Determine the (x, y) coordinate at the center of the cell enclosing the given text.  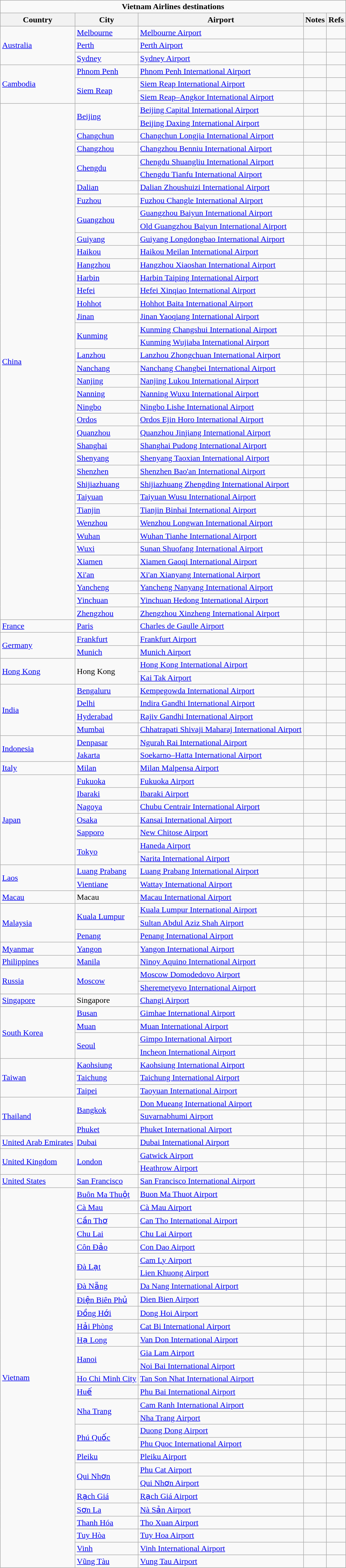
Dalian Zhoushuizi International Airport (221, 187)
Tuy Hoa Airport (221, 1535)
Phú Quốc (107, 1437)
Yinchuan (107, 600)
Yangon (107, 949)
Dalian (107, 187)
Nanjing Lukou International Airport (221, 381)
San Francisco International Airport (221, 1181)
Changzhou (107, 148)
Xi'an (107, 575)
Malaysia (38, 923)
Luang Prabang (107, 871)
Nanning Wuxu International Airport (221, 394)
Guiyang Longdongbao International Airport (221, 239)
Zhengzhou Xinzheng International Airport (221, 613)
Munich (107, 652)
Sơn La (107, 1509)
Pleiku (107, 1456)
Phu Cat Airport (221, 1469)
Côn Đảo (107, 1247)
Melbourne (107, 33)
Haikou Meilan International Airport (221, 252)
Ordos (107, 420)
Nanjing (107, 381)
Huế (107, 1392)
Haikou (107, 252)
Sunan Shuofang International Airport (221, 549)
Charles de Gaulle Airport (221, 626)
Italy (38, 768)
Fukuoka (107, 781)
Australia (38, 45)
Hyderabad (107, 716)
Fuzhou (107, 200)
Soekarno–Hatta International Airport (221, 755)
Penang (107, 936)
Vientiane (107, 884)
Can Tho International Airport (221, 1220)
Xi'an Xianyang International Airport (221, 575)
Yancheng Nanyang International Airport (221, 588)
Sydney Airport (221, 58)
Kansai International Airport (221, 820)
Chu Lai (107, 1234)
Vũng Tàu (107, 1561)
Kunming (107, 336)
Quanzhou Jinjiang International Airport (221, 433)
Rajiv Gandhi International Airport (221, 716)
Vinh International Airport (221, 1548)
Taipei (107, 1091)
China (38, 361)
Perth Airport (221, 45)
Busan (107, 1013)
Hangzhou Xiaoshan International Airport (221, 265)
Nanchang (107, 368)
Muan (107, 1026)
Rạch Giá Airport (221, 1496)
Thailand (38, 1116)
Sydney (107, 58)
Phuket (107, 1129)
Jinan (107, 316)
Haneda Airport (221, 846)
Yangon International Airport (221, 949)
Chubu Centrair International Airport (221, 807)
Beijing Daxing International Airport (221, 123)
Taiyuan (107, 497)
Suvarnabhumi Airport (221, 1116)
Điện Biên Phủ (107, 1299)
Harbin (107, 278)
Hangzhou (107, 265)
United Arab Emirates (38, 1142)
Shenzhen Bao'an International Airport (221, 471)
Wuhan Tianhe International Airport (221, 536)
Tuy Hòa (107, 1535)
Ordos Ejin Horo International Airport (221, 420)
Ngurah Rai International Airport (221, 742)
Guangzhou (107, 220)
Russia (38, 981)
Chengdu Tianfu International Airport (221, 175)
Hefei Xinqiao International Airport (221, 291)
Incheon International Airport (221, 1052)
Indira Gandhi International Airport (221, 703)
Nagoya (107, 807)
Đà Nẵng (107, 1286)
City (107, 20)
Wattay International Airport (221, 884)
Yancheng (107, 588)
Airport (221, 20)
Hohhot Baita International Airport (221, 303)
Paris (107, 626)
Philippines (38, 961)
Ninoy Aquino International Airport (221, 961)
Nha Trang Airport (221, 1418)
Cambodia (38, 84)
Shanghai Pudong International Airport (221, 445)
Germany (38, 646)
Kempegowda International Airport (221, 691)
Dubai (107, 1142)
Denpasar (107, 742)
Frankfurt (107, 639)
Nha Trang (107, 1411)
Guiyang (107, 239)
New Chitose Airport (221, 833)
Hefei (107, 291)
Seoul (107, 1046)
Heathrow Airport (221, 1168)
Taoyuan International Airport (221, 1091)
Myanmar (38, 949)
Mumbai (107, 729)
Fuzhou Changle International Airport (221, 200)
Macau International Airport (221, 897)
Đà Lạt (107, 1266)
Siem Reap–Angkor International Airport (221, 97)
Milan (107, 768)
Pleiku Airport (221, 1456)
United States (38, 1181)
Cà Mau Airport (221, 1207)
Ibaraki (107, 794)
Tianjin (107, 510)
Shijiazhuang (107, 484)
Zhengzhou (107, 613)
Harbin Taiping International Airport (221, 278)
Vung Tau Airport (221, 1561)
Lien Khuong Airport (221, 1273)
Kunming Changshui International Airport (221, 329)
Dubai International Airport (221, 1142)
Hạ Long (107, 1340)
Chhatrapati Shivaji Maharaj International Airport (221, 729)
Phuket International Airport (221, 1129)
Kaohsiung (107, 1065)
Ho Chi Minh City (107, 1378)
Đồng Hới (107, 1313)
Shanghai (107, 445)
Lanzhou (107, 355)
Kaohsiung International Airport (221, 1065)
Gimpo International Airport (221, 1039)
Siem Reap International Airport (221, 84)
Laos (38, 878)
Duong Dong Airport (221, 1431)
Xiamen Gaoqi International Airport (221, 561)
Nà Sản Airport (221, 1509)
Gimhae International Airport (221, 1013)
Changzhou Benniu International Airport (221, 148)
Kuala Lumpur International Airport (221, 910)
Don Mueang International Airport (221, 1104)
Taichung International Airport (221, 1078)
Qui Nhơn (107, 1476)
Wenzhou (107, 523)
Sapporo (107, 833)
Quanzhou (107, 433)
Chu Lai Airport (221, 1234)
Yinchuan Hedong International Airport (221, 600)
Tho Xuan Airport (221, 1523)
Beijing (107, 116)
Shenyang (107, 458)
Vinh (107, 1548)
Siem Reap (107, 91)
Beijing Capital International Airport (221, 110)
San Francisco (107, 1181)
Japan (38, 819)
Chengdu Shuangliu International Airport (221, 162)
Changchun (107, 136)
United Kingdom (38, 1162)
Phu Bai International Airport (221, 1392)
Buon Ma Thuot Airport (221, 1194)
Chengdu (107, 168)
Taiyuan Wusu International Airport (221, 497)
Rạch Giá (107, 1496)
Vietnam Airlines destinations (173, 7)
Ningbo Lishe International Airport (221, 407)
Phnom Penh (107, 71)
Changi Airport (221, 1000)
Shenyang Taoxian International Airport (221, 458)
Sheremetyevo International Airport (221, 988)
Penang International Airport (221, 936)
Wenzhou Longwan International Airport (221, 523)
Xiamen (107, 561)
Country (38, 20)
Frankfurt Airport (221, 639)
Shijiazhuang Zhengding International Airport (221, 484)
Wuhan (107, 536)
Buôn Ma Thuột (107, 1194)
Fukuoka Airport (221, 781)
Wuxi (107, 549)
Moscow (107, 981)
Milan Malpensa Airport (221, 768)
Tan Son Nhat International Airport (221, 1378)
Van Don International Airport (221, 1340)
Old Guangzhou Baiyun International Airport (221, 226)
Taiwan (38, 1078)
Lanzhou Zhongchuan International Airport (221, 355)
Hải Phòng (107, 1326)
Tianjin Binhai International Airport (221, 510)
Cam Ranh International Airport (221, 1405)
Moscow Domodedovo Airport (221, 974)
Phu Quoc International Airport (221, 1444)
Perth (107, 45)
Refs (336, 20)
Da Nang International Airport (221, 1286)
Hohhot (107, 303)
Vietnam (38, 1377)
Cà Mau (107, 1207)
London (107, 1162)
Bengaluru (107, 691)
Kai Tak Airport (221, 678)
Indonesia (38, 749)
Hanoi (107, 1359)
Sultan Abdul Aziz Shah Airport (221, 923)
Bangkok (107, 1110)
Narita International Airport (221, 858)
Notes (315, 20)
Guangzhou Baiyun International Airport (221, 213)
Hong Kong International Airport (221, 665)
Munich Airport (221, 652)
Changchun Longjia International Airport (221, 136)
Luang Prabang International Airport (221, 871)
Phnom Penh International Airport (221, 71)
South Korea (38, 1033)
Taichung (107, 1078)
Noi Bai International Airport (221, 1366)
Cần Thơ (107, 1220)
Qui Nhơn Airport (221, 1483)
Ibaraki Airport (221, 794)
Dien Bien Airport (221, 1299)
Gatwick Airport (221, 1155)
France (38, 626)
Tokyo (107, 852)
Con Dao Airport (221, 1247)
Kuala Lumpur (107, 916)
Shenzhen (107, 471)
Osaka (107, 820)
Kunming Wujiaba International Airport (221, 342)
Cat Bi International Airport (221, 1326)
Gia Lam Airport (221, 1353)
Jinan Yaoqiang International Airport (221, 316)
Dong Hoi Airport (221, 1313)
Melbourne Airport (221, 33)
Nanchang Changbei International Airport (221, 368)
Muan International Airport (221, 1026)
Delhi (107, 703)
Cam Ly Airport (221, 1260)
Thanh Hóa (107, 1523)
Ningbo (107, 407)
India (38, 710)
Nanning (107, 394)
Jakarta (107, 755)
Manila (107, 961)
